From the cell containing the given text, extract its center point as (x, y) coordinate. 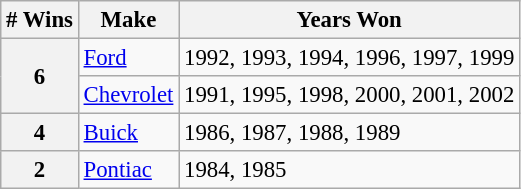
4 (40, 133)
# Wins (40, 20)
Buick (128, 133)
1986, 1987, 1988, 1989 (350, 133)
Years Won (350, 20)
2 (40, 170)
Make (128, 20)
Chevrolet (128, 95)
Ford (128, 58)
1992, 1993, 1994, 1996, 1997, 1999 (350, 58)
6 (40, 76)
Pontiac (128, 170)
1991, 1995, 1998, 2000, 2001, 2002 (350, 95)
1984, 1985 (350, 170)
